Scan for the cell matching the given text and deliver its [X, Y] coordinate at center. 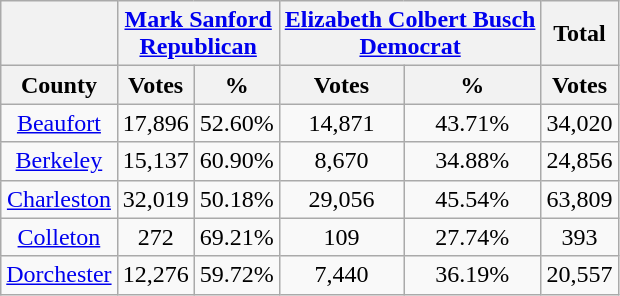
60.90% [236, 161]
29,056 [341, 199]
393 [580, 237]
32,019 [156, 199]
34.88% [472, 161]
109 [341, 237]
14,871 [341, 123]
17,896 [156, 123]
Colleton [59, 237]
Elizabeth Colbert BuschDemocrat [410, 34]
15,137 [156, 161]
Berkeley [59, 161]
County [59, 85]
36.19% [472, 275]
8,670 [341, 161]
7,440 [341, 275]
69.21% [236, 237]
45.54% [472, 199]
20,557 [580, 275]
34,020 [580, 123]
Beaufort [59, 123]
50.18% [236, 199]
Charleston [59, 199]
Total [580, 34]
59.72% [236, 275]
63,809 [580, 199]
24,856 [580, 161]
Mark SanfordRepublican [198, 34]
12,276 [156, 275]
52.60% [236, 123]
27.74% [472, 237]
Dorchester [59, 275]
43.71% [472, 123]
272 [156, 237]
